Detect which cell encompasses the target text, then output its (X, Y) center coordinate. 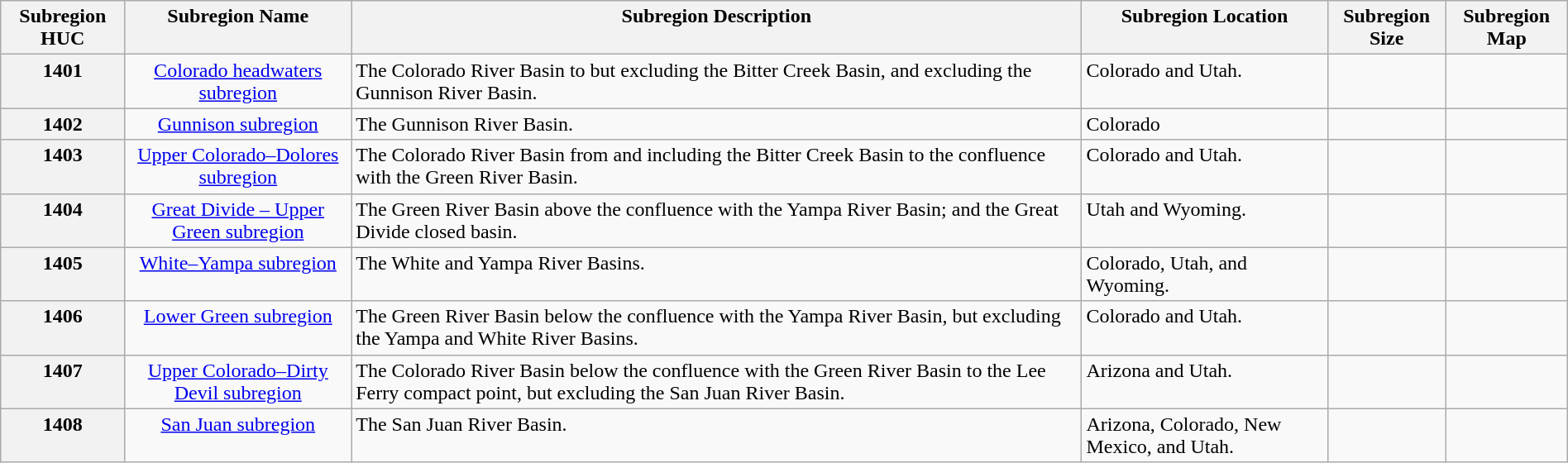
Subregion Name (238, 28)
Arizona, Colorado, New Mexico, and Utah. (1204, 435)
The Green River Basin below the confluence with the Yampa River Basin, but excluding the Yampa and White River Basins. (716, 327)
The Colorado River Basin from and including the Bitter Creek Basin to the confluence with the Green River Basin. (716, 167)
Great Divide – Upper Green subregion (238, 220)
San Juan subregion (238, 435)
Gunnison subregion (238, 124)
The Colorado River Basin below the confluence with the Green River Basin to the Lee Ferry compact point, but excluding the San Juan River Basin. (716, 382)
Colorado headwaters subregion (238, 81)
Subregion Map (1507, 28)
Upper Colorado–Dirty Devil subregion (238, 382)
1405 (63, 274)
Lower Green subregion (238, 327)
Upper Colorado–Dolores subregion (238, 167)
Arizona and Utah. (1204, 382)
Subregion Description (716, 28)
1408 (63, 435)
1407 (63, 382)
1401 (63, 81)
Utah and Wyoming. (1204, 220)
Colorado, Utah, and Wyoming. (1204, 274)
1406 (63, 327)
The Colorado River Basin to but excluding the Bitter Creek Basin, and excluding the Gunnison River Basin. (716, 81)
1402 (63, 124)
1403 (63, 167)
Subregion Size (1386, 28)
The Green River Basin above the confluence with the Yampa River Basin; and the Great Divide closed basin. (716, 220)
Subregion Location (1204, 28)
Subregion HUC (63, 28)
The Gunnison River Basin. (716, 124)
1404 (63, 220)
White–Yampa subregion (238, 274)
The White and Yampa River Basins. (716, 274)
Colorado (1204, 124)
The San Juan River Basin. (716, 435)
